Extract the (x, y) coordinate from the center of the cell holding the provided text.  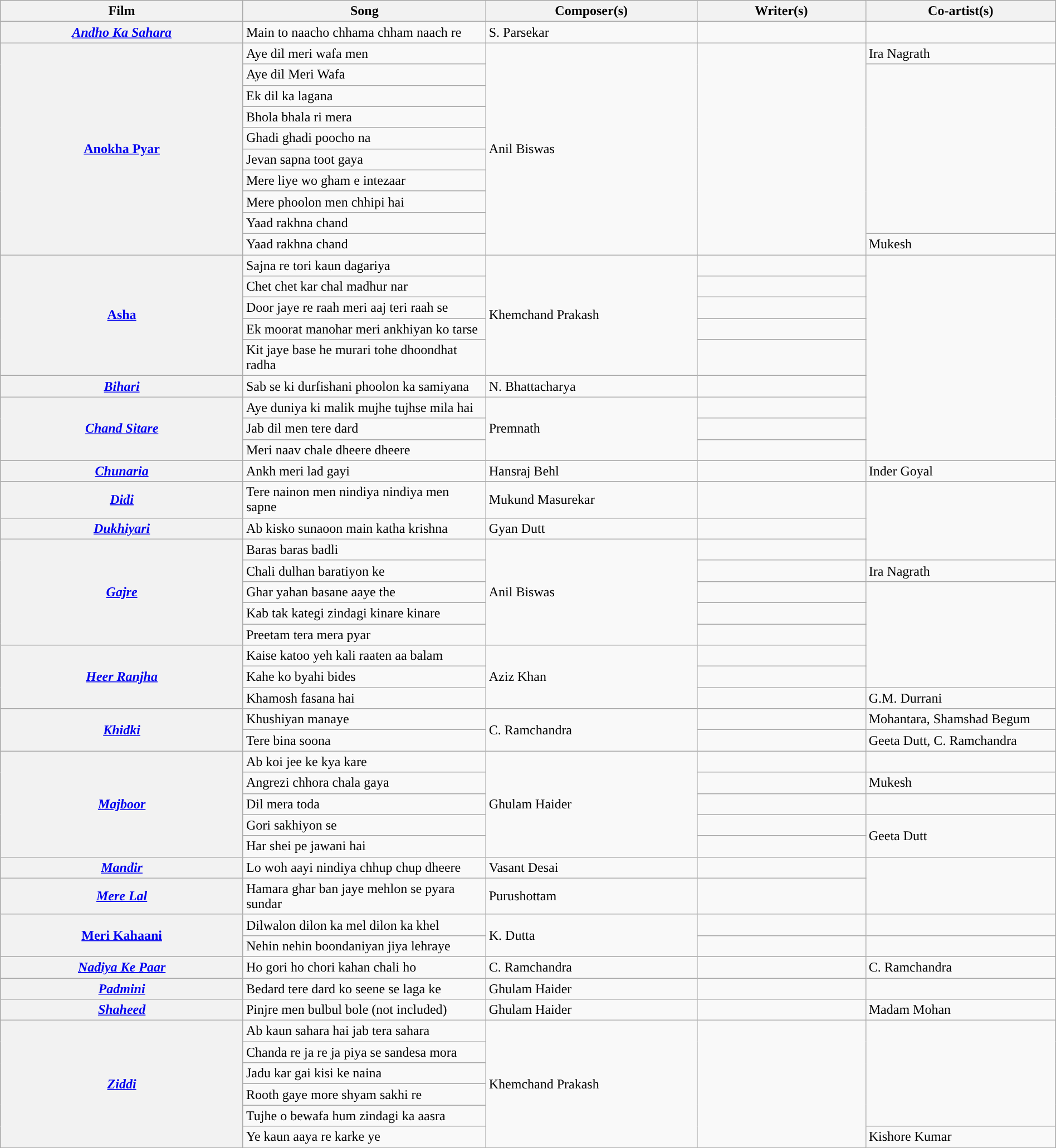
Har shei pe jawani hai (364, 846)
K. Dutta (591, 935)
Rooth gaye more shyam sakhi re (364, 1095)
Mandir (122, 867)
N. Bhattacharya (591, 386)
Ab kaun sahara hai jab tera sahara (364, 1031)
Preetam tera mera pyar (364, 634)
Chunaria (122, 471)
Angrezi chhora chala gaya (364, 783)
Ek dil ka lagana (364, 96)
Geeta Dutt (960, 836)
Main to naacho chhama chham naach re (364, 32)
Gajre (122, 592)
Film (122, 11)
Gori sakhiyon se (364, 825)
Ankh meri lad gayi (364, 471)
Aye dil Meri Wafa (364, 75)
Baras baras badli (364, 550)
Jadu kar gai kisi ke naina (364, 1073)
Song (364, 11)
Ho gori ho chori kahan chali ho (364, 967)
Pinjre men bulbul bole (not included) (364, 1010)
Jevan sapna toot gaya (364, 159)
S. Parsekar (591, 32)
Ghar yahan basane aaye the (364, 592)
Writer(s) (781, 11)
Tujhe o bewafa hum zindagi ka aasra (364, 1116)
Khushiyan manaye (364, 719)
Kit jaye base he murari tohe dhoondhat radha (364, 357)
Gyan Dutt (591, 528)
Chanda re ja re ja piya se sandesa mora (364, 1052)
Dukhiyari (122, 528)
Ek moorat manohar meri ankhiyan ko tarse (364, 329)
Heer Ranjha (122, 677)
Aziz Khan (591, 677)
Sajna re tori kaun dagariya (364, 266)
Chand Sitare (122, 429)
Meri Kahaani (122, 935)
Bihari (122, 386)
Dilwalon dilon ka mel dilon ka khel (364, 925)
Meri naav chale dheere dheere (364, 450)
Ab kisko sunaoon main katha krishna (364, 528)
Padmini (122, 988)
Kahe ko byahi bides (364, 677)
Aye duniya ki malik mujhe tujhse mila hai (364, 408)
Mere phoolon men chhipi hai (364, 202)
Mukund Masurekar (591, 500)
Inder Goyal (960, 471)
Purushottam (591, 896)
Kaise katoo yeh kali raaten aa balam (364, 656)
Aye dil meri wafa men (364, 53)
Madam Mohan (960, 1010)
Hansraj Behl (591, 471)
Nehin nehin boondaniyan jiya lehraye (364, 946)
Kab tak kategi zindagi kinare kinare (364, 613)
Co-artist(s) (960, 11)
Ghadi ghadi poocho na (364, 138)
Shaheed (122, 1010)
Andho Ka Sahara (122, 32)
Door jaye re raah meri aaj teri raah se (364, 308)
Anokha Pyar (122, 149)
Mohantara, Shamshad Begum (960, 719)
Asha (122, 315)
Ab koi jee ke kya kare (364, 762)
Didi (122, 500)
Lo woh aayi nindiya chhup chup dheere (364, 867)
Chali dulhan baratiyon ke (364, 571)
Sab se ki durfishani phoolon ka samiyana (364, 386)
Hamara ghar ban jaye mehlon se pyara sundar (364, 896)
Dil mera toda (364, 804)
Khamosh fasana hai (364, 698)
Khidki (122, 730)
Majboor (122, 804)
Bhola bhala ri mera (364, 117)
Chet chet kar chal madhur nar (364, 287)
Jab dil men tere dard (364, 429)
Premnath (591, 429)
Mere Lal (122, 896)
Mere liye wo gham e intezaar (364, 180)
Geeta Dutt, C. Ramchandra (960, 740)
Ye kaun aaya re karke ye (364, 1137)
Ziddi (122, 1084)
Bedard tere dard ko seene se laga ke (364, 988)
Tere bina soona (364, 740)
Composer(s) (591, 11)
G.M. Durrani (960, 698)
Tere nainon men nindiya nindiya men sapne (364, 500)
Nadiya Ke Paar (122, 967)
Vasant Desai (591, 867)
Kishore Kumar (960, 1137)
